Scan for the cell matching the given text and deliver its (X, Y) coordinate at center. 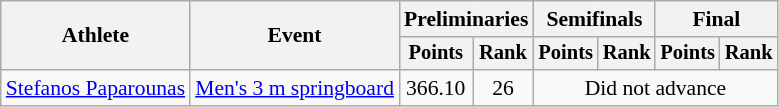
Did not advance (655, 88)
Preliminaries (466, 19)
Event (294, 36)
Men's 3 m springboard (294, 88)
Semifinals (594, 19)
366.10 (436, 88)
26 (502, 88)
Athlete (96, 36)
Final (716, 19)
Stefanos Paparounas (96, 88)
